Output the (x, y) coordinate of the center of the cell containing the given text.  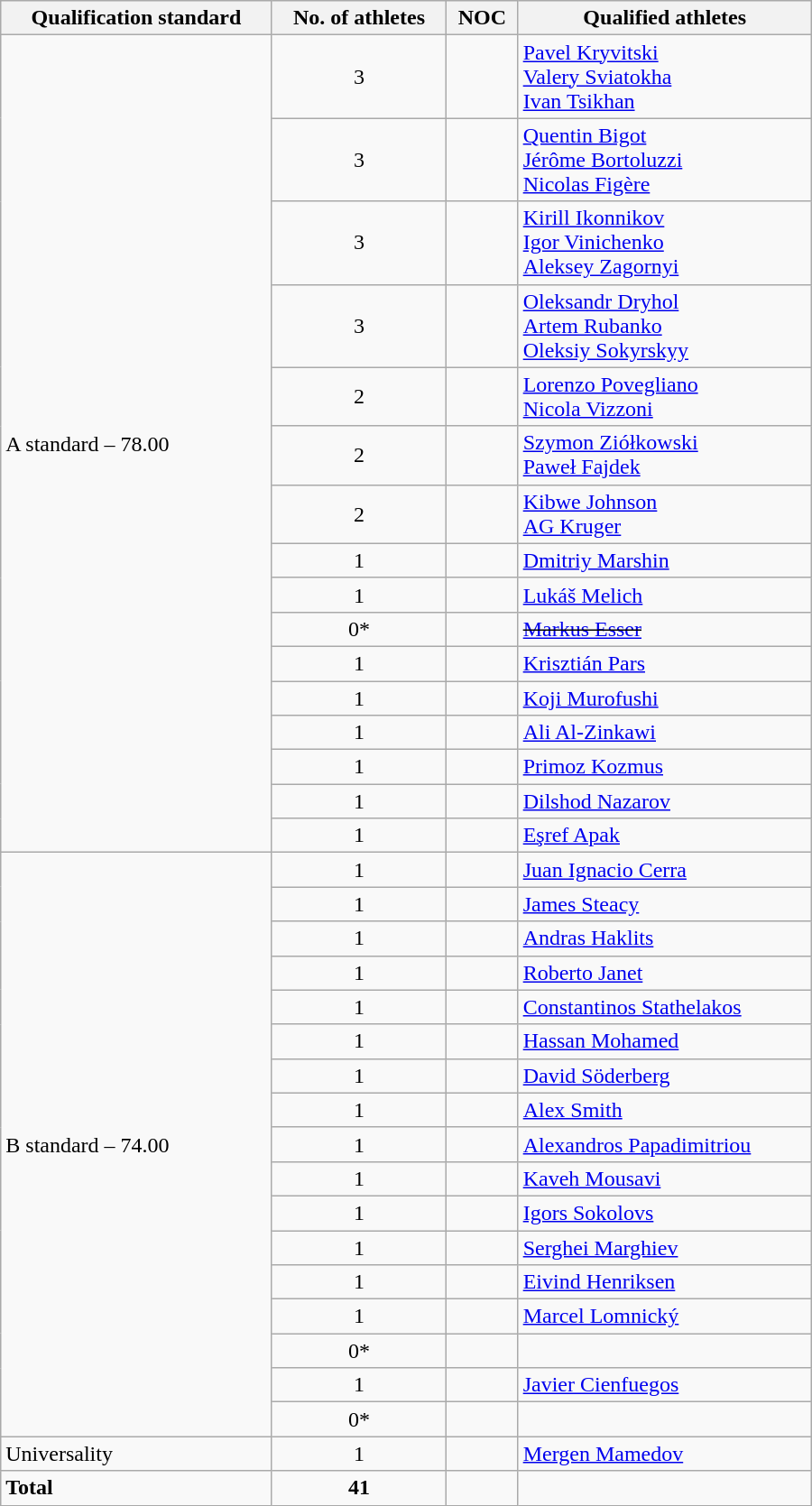
James Steacy (664, 904)
Quentin BigotJérôme BortoluzziNicolas Figère (664, 160)
Ali Al-Zinkawi (664, 733)
Javier Cienfuegos (664, 1385)
Mergen Mamedov (664, 1454)
Alex Smith (664, 1110)
Marcel Lomnický (664, 1317)
Eşref Apak (664, 836)
Juan Ignacio Cerra (664, 870)
Oleksandr DryholArtem RubankoOleksiy Sokyrskyy (664, 326)
Krisztián Pars (664, 663)
Alexandros Papadimitriou (664, 1144)
Primoz Kozmus (664, 767)
Pavel KryvitskiValery SviatokhaIvan Tsikhan (664, 77)
Markus Esser (664, 629)
Lorenzo PoveglianoNicola Vizzoni (664, 397)
Constantinos Stathelakos (664, 1007)
Serghei Marghiev (664, 1248)
Total (136, 1488)
B standard – 74.00 (136, 1144)
Lukáš Melich (664, 595)
Hassan Mohamed (664, 1041)
A standard – 78.00 (136, 444)
Kibwe JohnsonAG Kruger (664, 514)
Andras Haklits (664, 938)
Dilshod Nazarov (664, 801)
Universality (136, 1454)
Kirill IkonnikovIgor VinichenkoAleksey Zagornyi (664, 243)
Qualified athletes (664, 18)
Dmitriy Marshin (664, 560)
Eivind Henriksen (664, 1282)
Koji Murofushi (664, 698)
41 (359, 1488)
David Söderberg (664, 1076)
Igors Sokolovs (664, 1213)
Qualification standard (136, 18)
Kaveh Mousavi (664, 1178)
Roberto Janet (664, 973)
No. of athletes (359, 18)
Szymon Ziółkowski Paweł Fajdek (664, 455)
NOC (482, 18)
